Output the (X, Y) coordinate of the center of the cell containing the given text.  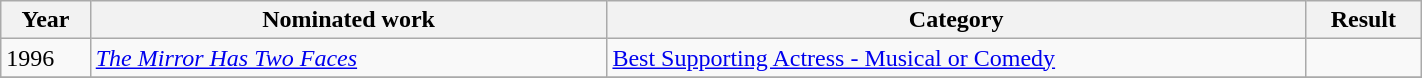
Category (956, 20)
Nominated work (348, 20)
Result (1363, 20)
Best Supporting Actress - Musical or Comedy (956, 58)
The Mirror Has Two Faces (348, 58)
Year (46, 20)
1996 (46, 58)
